Return [X, Y] of the center of cell containing provided text 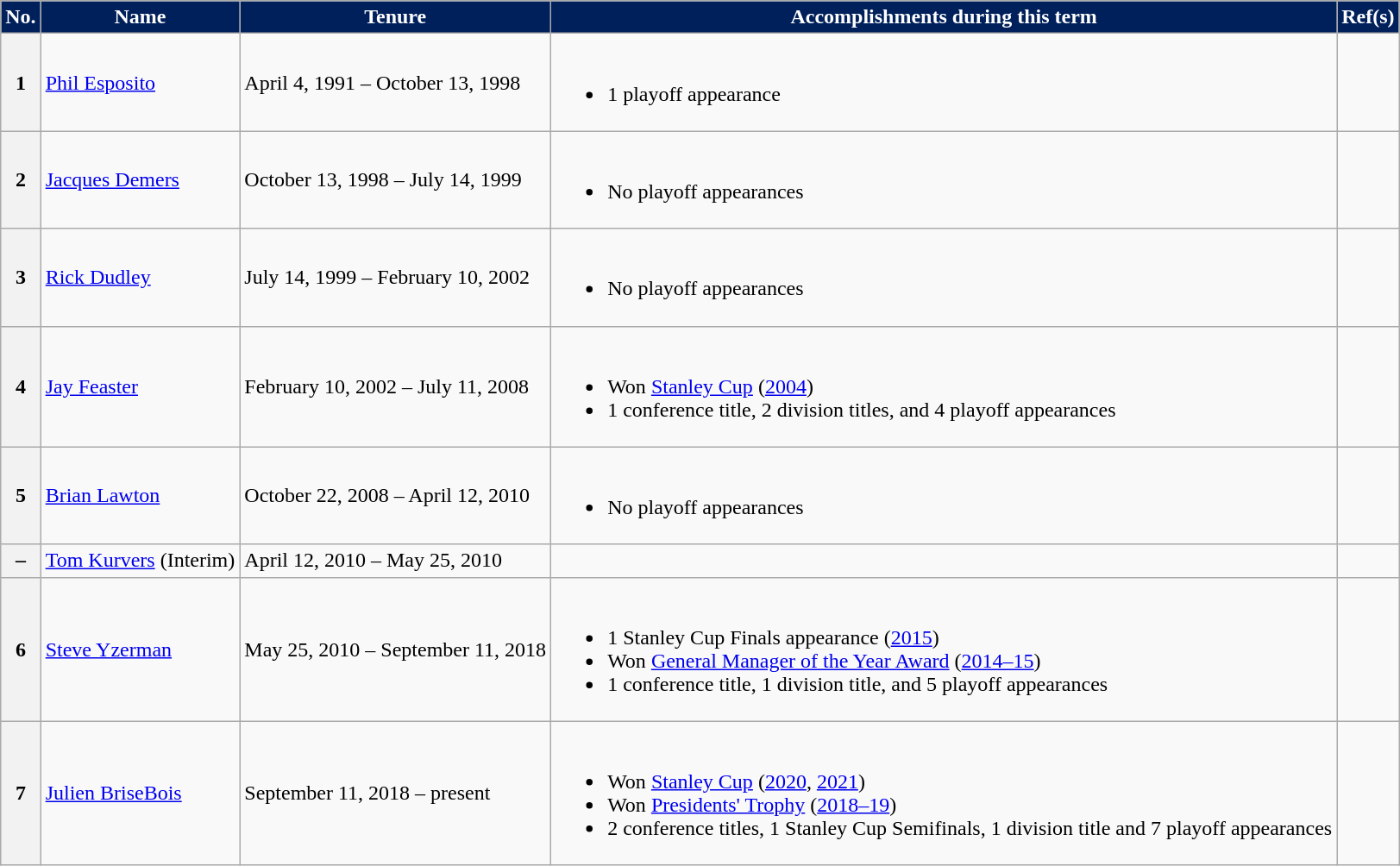
– [21, 561]
Ref(s) [1368, 17]
3 [21, 278]
Jacques Demers [140, 179]
Jay Feaster [140, 386]
April 4, 1991 – October 13, 1998 [395, 83]
7 [21, 794]
1 playoff appearance [944, 83]
Won Stanley Cup (2004)1 conference title, 2 division titles, and 4 playoff appearances [944, 386]
February 10, 2002 – July 11, 2008 [395, 386]
1 [21, 83]
Brian Lawton [140, 495]
6 [21, 649]
April 12, 2010 – May 25, 2010 [395, 561]
5 [21, 495]
4 [21, 386]
Julien BriseBois [140, 794]
Phil Esposito [140, 83]
Name [140, 17]
October 22, 2008 – April 12, 2010 [395, 495]
2 [21, 179]
July 14, 1999 – February 10, 2002 [395, 278]
No. [21, 17]
Accomplishments during this term [944, 17]
1 Stanley Cup Finals appearance (2015)Won General Manager of the Year Award (2014–15)1 conference title, 1 division title, and 5 playoff appearances [944, 649]
Steve Yzerman [140, 649]
Rick Dudley [140, 278]
Tenure [395, 17]
September 11, 2018 – present [395, 794]
Tom Kurvers (Interim) [140, 561]
May 25, 2010 – September 11, 2018 [395, 649]
Won Stanley Cup (2020, 2021)Won Presidents' Trophy (2018–19)2 conference titles, 1 Stanley Cup Semifinals, 1 division title and 7 playoff appearances [944, 794]
October 13, 1998 – July 14, 1999 [395, 179]
